Locate the cell with the specified text and output its [x, y] center coordinate. 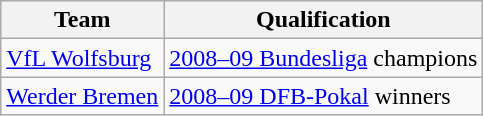
Werder Bremen [82, 96]
2008–09 DFB-Pokal winners [324, 96]
Qualification [324, 20]
Team [82, 20]
2008–09 Bundesliga champions [324, 58]
VfL Wolfsburg [82, 58]
